Search for the cell housing the specified text and yield its [x, y] center coordinate. 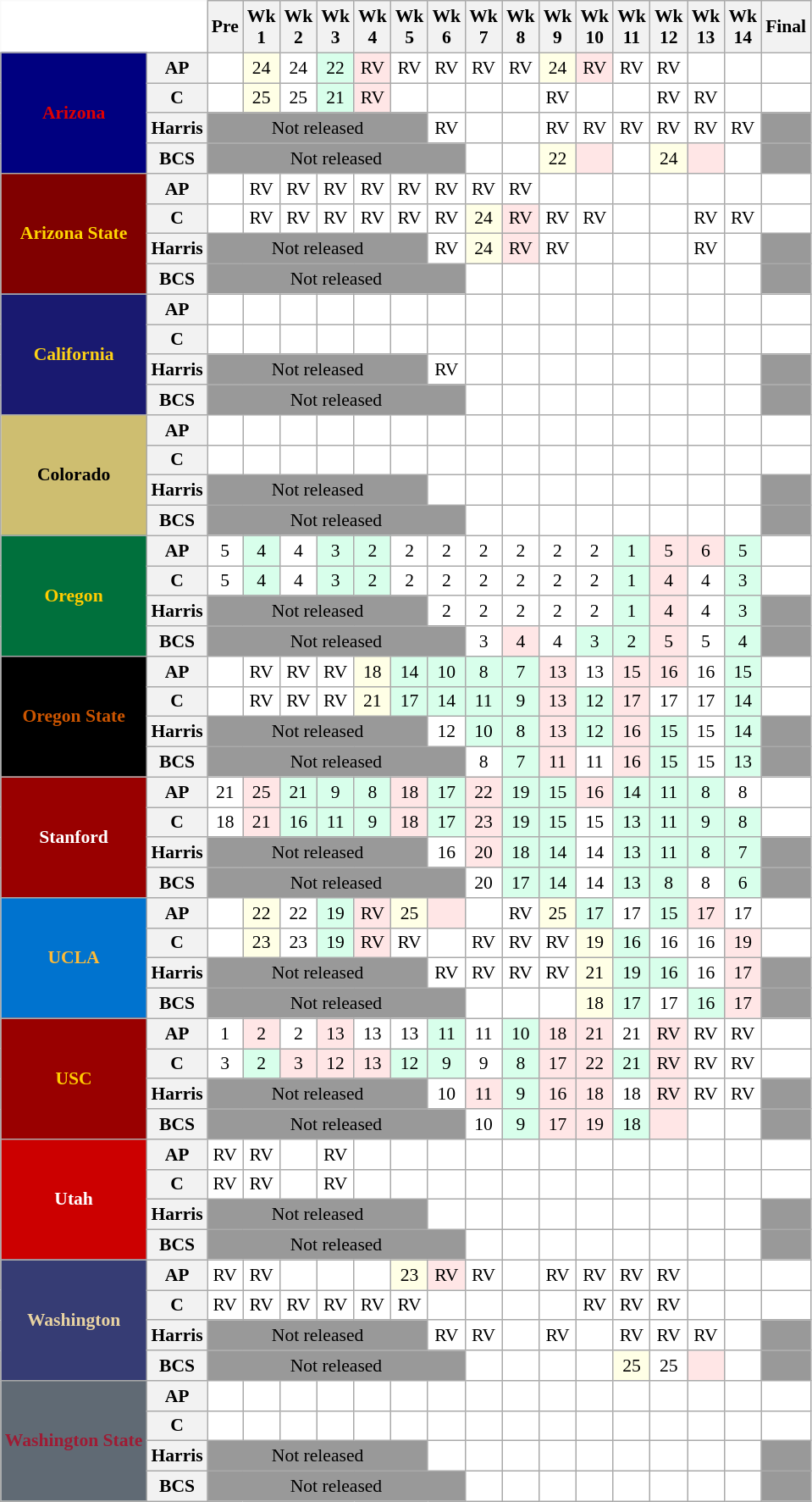
Arizona [75, 113]
Wk2 [299, 27]
Wk9 [558, 27]
UCLA [75, 958]
Wk12 [669, 27]
Colorado [75, 475]
California [75, 354]
Wk6 [446, 27]
USC [75, 1078]
Arizona State [75, 234]
Wk7 [483, 27]
Washington [75, 1320]
Wk3 [335, 27]
Wk14 [743, 27]
Oregon [75, 596]
Final [786, 27]
Washington State [75, 1441]
Wk4 [373, 27]
Wk11 [632, 27]
Wk5 [410, 27]
Pre [225, 27]
Stanford [75, 837]
Wk1 [262, 27]
Wk13 [706, 27]
Oregon State [75, 717]
Utah [75, 1200]
Wk10 [594, 27]
Wk8 [521, 27]
